Identify which cell holds the provided text, then report its [X, Y] central coordinate. 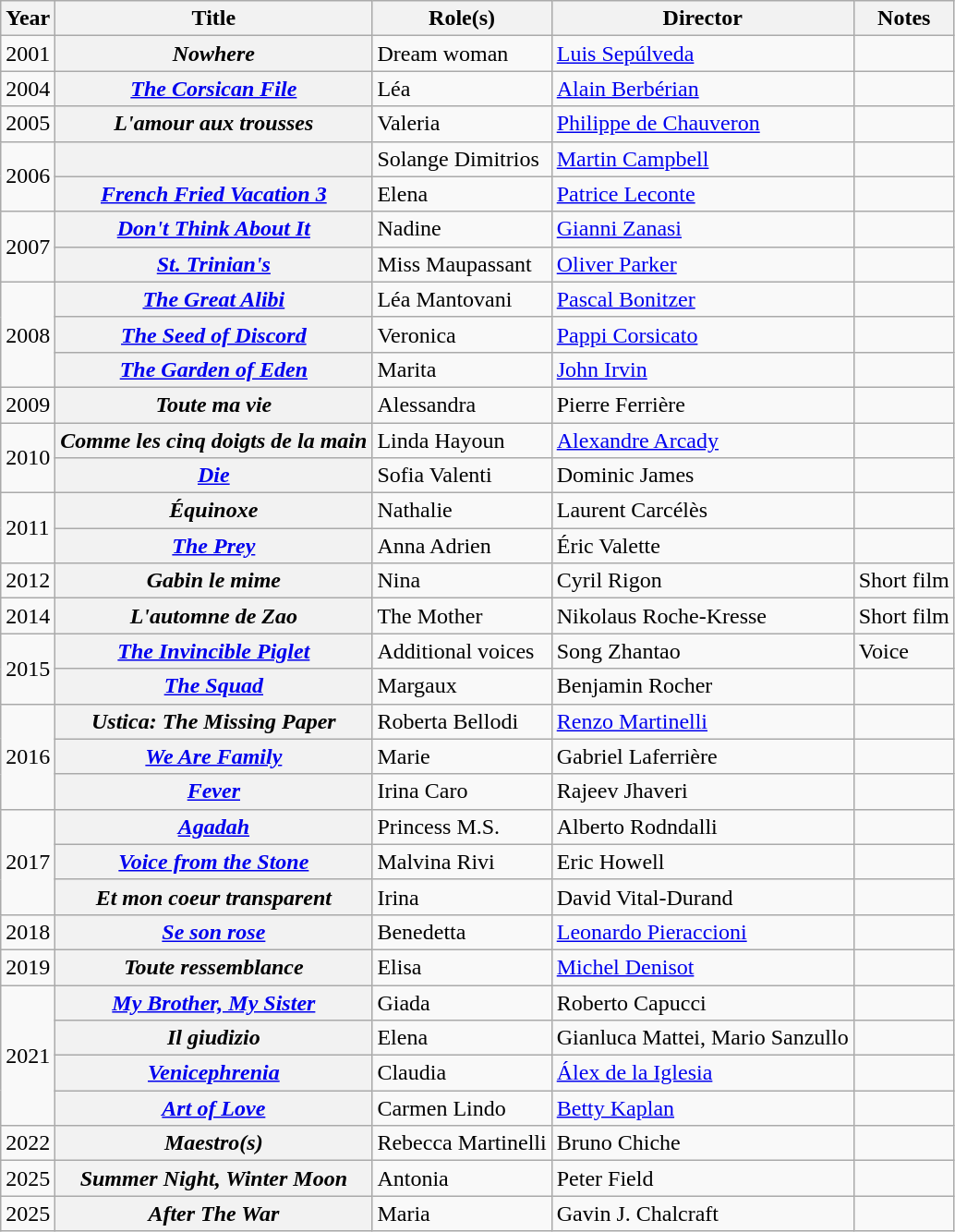
Pascal Bonitzer [702, 299]
Eric Howell [702, 862]
Linda Hayoun [462, 441]
Solange Dimitrios [462, 159]
Toute ressemblance [214, 967]
2012 [28, 581]
Alberto Rodndalli [702, 827]
Toute ma vie [214, 405]
2005 [28, 124]
2022 [28, 1143]
We Are Family [214, 756]
After The War [214, 1214]
The Prey [214, 546]
The Invincible Piglet [214, 651]
Alessandra [462, 405]
Luis Sepúlveda [702, 54]
Claudia [462, 1073]
Valeria [462, 124]
Gavin J. Chalcraft [702, 1214]
Martin Campbell [702, 159]
Leonardo Pieraccioni [702, 932]
L'automne de Zao [214, 616]
Marie [462, 756]
Betty Kaplan [702, 1108]
John Irvin [702, 369]
Roberta Bellodi [462, 721]
Rebecca Martinelli [462, 1143]
Princess M.S. [462, 827]
Pappi Corsicato [702, 334]
Irina Caro [462, 791]
Équinoxe [214, 511]
Bruno Chiche [702, 1143]
The Corsican File [214, 89]
Miss Maupassant [462, 264]
Nathalie [462, 511]
Voice from the Stone [214, 862]
My Brother, My Sister [214, 1002]
Patrice Leconte [702, 194]
Ustica: The Missing Paper [214, 721]
Carmen Lindo [462, 1108]
Nadine [462, 229]
2019 [28, 967]
French Fried Vacation 3 [214, 194]
2007 [28, 247]
L'amour aux trousses [214, 124]
Maria [462, 1214]
Malvina Rivi [462, 862]
Title [214, 18]
Nikolaus Roche-Kresse [702, 616]
2021 [28, 1055]
Elisa [462, 967]
2004 [28, 89]
2006 [28, 176]
Antonia [462, 1178]
Léa Mantovani [462, 299]
Comme les cinq doigts de la main [214, 441]
Marita [462, 369]
2001 [28, 54]
Laurent Carcélès [702, 511]
Agadah [214, 827]
2011 [28, 528]
St. Trinian's [214, 264]
Veronica [462, 334]
Rajeev Jhaveri [702, 791]
Director [702, 18]
Irina [462, 897]
Cyril Rigon [702, 581]
Voice [903, 651]
Oliver Parker [702, 264]
Dominic James [702, 476]
Peter Field [702, 1178]
The Garden of Eden [214, 369]
Éric Valette [702, 546]
Role(s) [462, 18]
The Squad [214, 686]
2008 [28, 334]
Philippe de Chauveron [702, 124]
Nina [462, 581]
Benedetta [462, 932]
Maestro(s) [214, 1143]
Gianluca Mattei, Mario Sanzullo [702, 1038]
2016 [28, 756]
Year [28, 18]
Fever [214, 791]
The Great Alibi [214, 299]
Die [214, 476]
2017 [28, 862]
Don't Think About It [214, 229]
Pierre Ferrière [702, 405]
2010 [28, 458]
Additional voices [462, 651]
The Mother [462, 616]
Giada [462, 1002]
Summer Night, Winter Moon [214, 1178]
David Vital-Durand [702, 897]
2014 [28, 616]
Venicephrenia [214, 1073]
Álex de la Iglesia [702, 1073]
Alexandre Arcady [702, 441]
Et mon coeur transparent [214, 897]
Notes [903, 18]
Renzo Martinelli [702, 721]
Nowhere [214, 54]
2015 [28, 669]
2009 [28, 405]
Margaux [462, 686]
Art of Love [214, 1108]
Dream woman [462, 54]
Song Zhantao [702, 651]
Michel Denisot [702, 967]
Gabin le mime [214, 581]
Gianni Zanasi [702, 229]
2018 [28, 932]
Sofia Valenti [462, 476]
The Seed of Discord [214, 334]
Gabriel Laferrière [702, 756]
Il giudizio [214, 1038]
Benjamin Rocher [702, 686]
Alain Berbérian [702, 89]
Se son rose [214, 932]
Léa [462, 89]
Anna Adrien [462, 546]
Roberto Capucci [702, 1002]
